Output the [X, Y] coordinate of the center of the cell containing the given text.  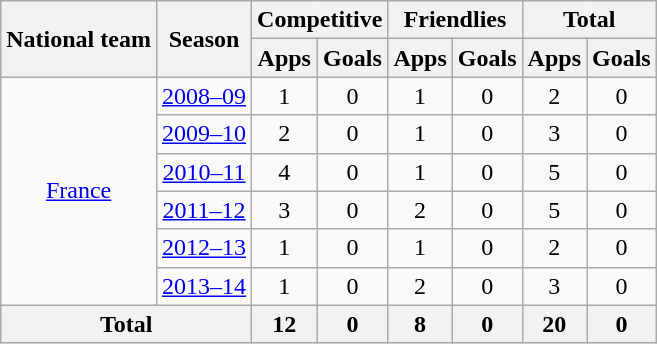
4 [284, 172]
2011–12 [204, 210]
Season [204, 39]
2008–09 [204, 96]
12 [284, 324]
National team [79, 39]
8 [420, 324]
2013–14 [204, 286]
Friendlies [455, 20]
20 [554, 324]
2012–13 [204, 248]
2009–10 [204, 134]
France [79, 191]
2010–11 [204, 172]
Competitive [320, 20]
